Determine the [X, Y] coordinate at the center of the cell enclosing the given text.  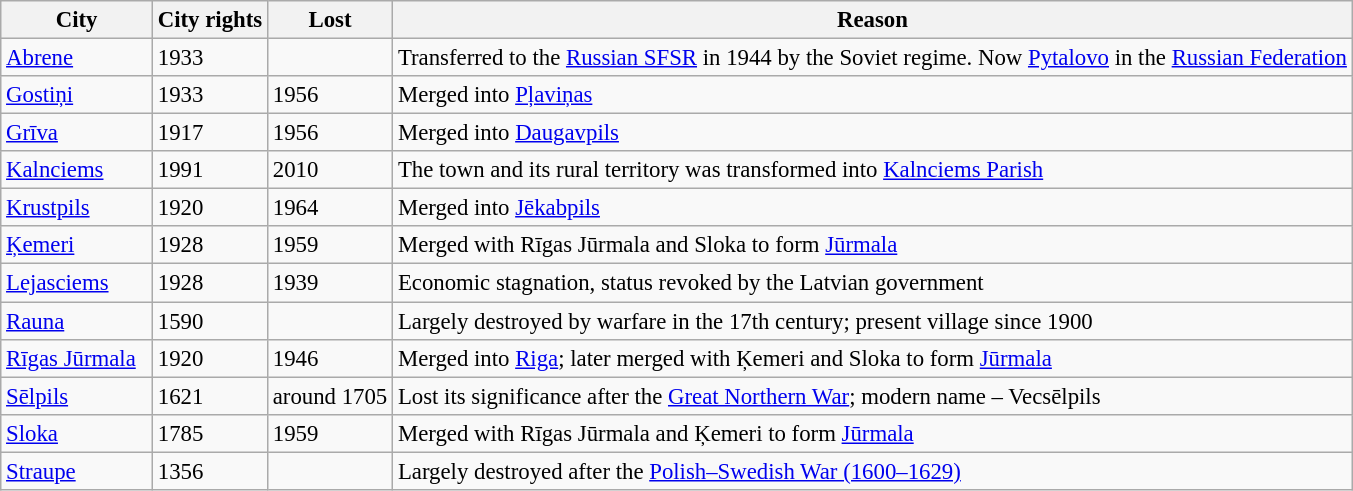
1621 [210, 396]
Lost its significance after the Great Northern War; modern name – Vecsēlpils [873, 396]
1590 [210, 321]
City [77, 20]
Grīva [77, 133]
Merged into Jēkabpils [873, 208]
1917 [210, 133]
Economic stagnation, status revoked by the Latvian government [873, 283]
1939 [330, 283]
Largely destroyed after the Polish–Swedish War (1600–1629) [873, 471]
Largely destroyed by warfare in the 17th century; present village since 1900 [873, 321]
1356 [210, 471]
1964 [330, 208]
Krustpils [77, 208]
The town and its rural territory was transformed into Kalnciems Parish [873, 170]
Abrene [77, 58]
Transferred to the Russian SFSR in 1944 by the Soviet regime. Now Pytalovo in the Russian Federation [873, 58]
Straupe [77, 471]
Rauna [77, 321]
Lejasciems [77, 283]
Ķemeri [77, 245]
2010 [330, 170]
1991 [210, 170]
Reason [873, 20]
around 1705 [330, 396]
Merged into Daugavpils [873, 133]
Gostiņi [77, 95]
Lost [330, 20]
Sloka [77, 433]
Sēlpils [77, 396]
Rīgas Jūrmala [77, 358]
Merged with Rīgas Jūrmala and Sloka to form Jūrmala [873, 245]
1785 [210, 433]
Merged into Riga; later merged with Ķemeri and Sloka to form Jūrmala [873, 358]
Merged with Rīgas Jūrmala and Ķemeri to form Jūrmala [873, 433]
City rights [210, 20]
Kalnciems [77, 170]
Merged into Pļaviņas [873, 95]
1946 [330, 358]
